Determine the (X, Y) coordinate at the center of the cell enclosing the given text.  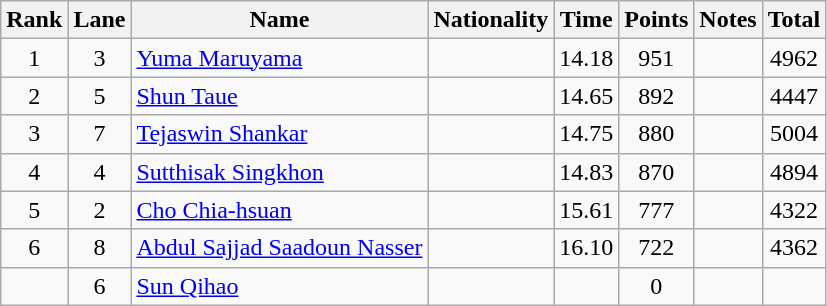
5004 (794, 134)
1 (34, 58)
4962 (794, 58)
4894 (794, 172)
Tejaswin Shankar (280, 134)
870 (656, 172)
Cho Chia-hsuan (280, 210)
Points (656, 20)
Rank (34, 20)
Sun Qihao (280, 286)
Time (586, 20)
14.65 (586, 96)
Notes (728, 20)
880 (656, 134)
Nationality (491, 20)
892 (656, 96)
Sutthisak Singkhon (280, 172)
4447 (794, 96)
Abdul Sajjad Saadoun Nasser (280, 248)
0 (656, 286)
Total (794, 20)
14.83 (586, 172)
4322 (794, 210)
Lane (100, 20)
8 (100, 248)
777 (656, 210)
Shun Taue (280, 96)
16.10 (586, 248)
14.18 (586, 58)
951 (656, 58)
722 (656, 248)
7 (100, 134)
15.61 (586, 210)
4362 (794, 248)
14.75 (586, 134)
Yuma Maruyama (280, 58)
Name (280, 20)
